Provide the (x, y) coordinate of the cell's center where the given text is located.  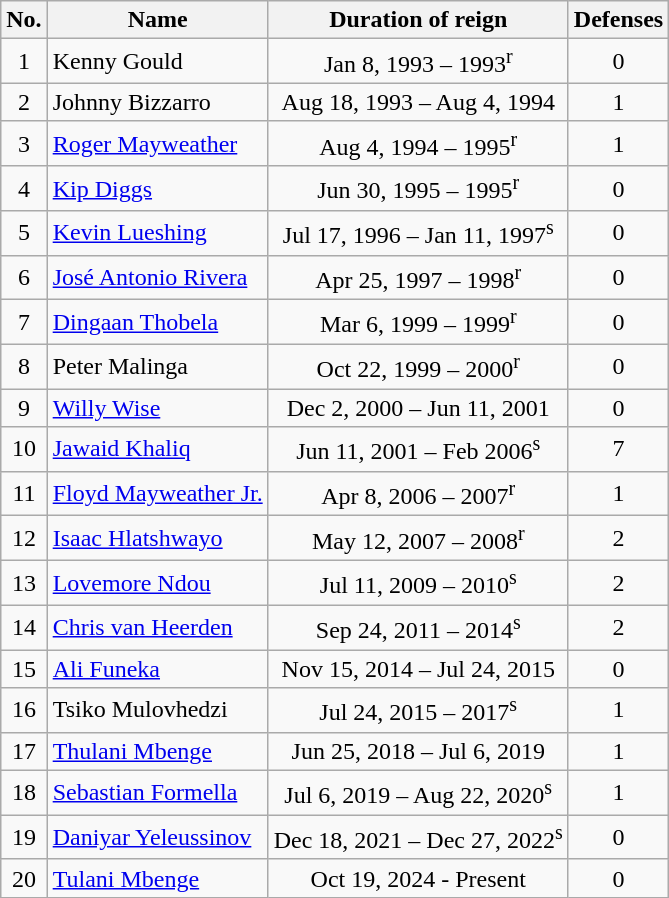
Name (158, 20)
15 (24, 669)
Dec 18, 2021 – Dec 27, 2022s (418, 838)
Willy Wise (158, 408)
Peter Malinga (158, 366)
Jan 8, 1993 – 1993r (418, 62)
9 (24, 408)
Tulani Mbenge (158, 878)
Kip Diggs (158, 188)
12 (24, 538)
11 (24, 494)
Jawaid Khaliq (158, 450)
18 (24, 792)
14 (24, 628)
17 (24, 751)
19 (24, 838)
Mar 6, 1999 – 1999r (418, 322)
Roger Mayweather (158, 144)
Sep 24, 2011 – 2014s (418, 628)
Johnny Bizzarro (158, 102)
Dec 2, 2000 – Jun 11, 2001 (418, 408)
No. (24, 20)
Sebastian Formella (158, 792)
Nov 15, 2014 – Jul 24, 2015 (418, 669)
20 (24, 878)
Isaac Hlatshwayo (158, 538)
Jul 17, 1996 – Jan 11, 1997s (418, 234)
May 12, 2007 – 2008r (418, 538)
6 (24, 278)
13 (24, 582)
Kenny Gould (158, 62)
Defenses (618, 20)
10 (24, 450)
4 (24, 188)
Jun 25, 2018 – Jul 6, 2019 (418, 751)
Jun 30, 1995 – 1995r (418, 188)
Duration of reign (418, 20)
Tsiko Mulovhedzi (158, 710)
Floyd Mayweather Jr. (158, 494)
Lovemore Ndou (158, 582)
Thulani Mbenge (158, 751)
Ali Funeka (158, 669)
José Antonio Rivera (158, 278)
Oct 19, 2024 - Present (418, 878)
Dingaan Thobela (158, 322)
Aug 4, 1994 – 1995r (418, 144)
3 (24, 144)
Apr 25, 1997 – 1998r (418, 278)
16 (24, 710)
Aug 18, 1993 – Aug 4, 1994 (418, 102)
Apr 8, 2006 – 2007r (418, 494)
Oct 22, 1999 – 2000r (418, 366)
8 (24, 366)
Chris van Heerden (158, 628)
Jul 11, 2009 – 2010s (418, 582)
Jul 6, 2019 – Aug 22, 2020s (418, 792)
Kevin Lueshing (158, 234)
Daniyar Yeleussinov (158, 838)
5 (24, 234)
Jul 24, 2015 – 2017s (418, 710)
Jun 11, 2001 – Feb 2006s (418, 450)
